From the cell containing the given text, extract its center point as [x, y] coordinate. 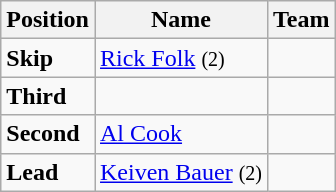
Team [301, 20]
Lead [48, 172]
Second [48, 134]
Al Cook [180, 134]
Name [180, 20]
Position [48, 20]
Skip [48, 58]
Third [48, 96]
Rick Folk (2) [180, 58]
Keiven Bauer (2) [180, 172]
